Provide the [X, Y] coordinate of the cell's center where the given text is located.  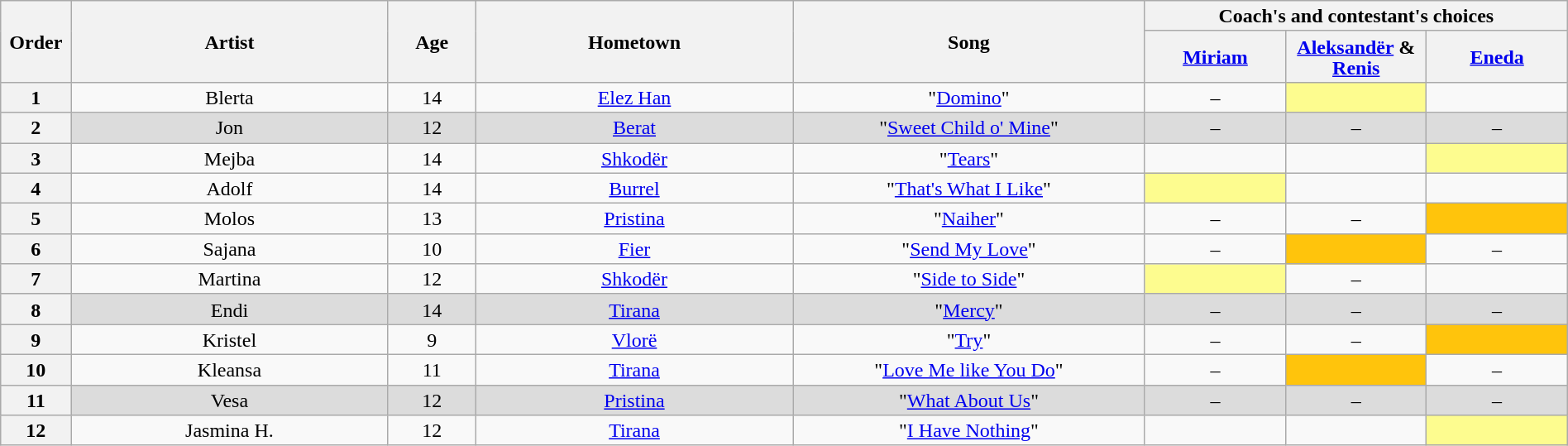
Adolf [230, 189]
1 [36, 98]
"What About Us" [969, 400]
Jasmina H. [230, 430]
2 [36, 127]
Vlorë [633, 339]
Artist [230, 41]
3 [36, 157]
Fier [633, 248]
Song [969, 41]
Kristel [230, 339]
Jon [230, 127]
Endi [230, 309]
Blerta [230, 98]
5 [36, 218]
Mejba [230, 157]
7 [36, 280]
Burrel [633, 189]
"Try" [969, 339]
"I Have Nothing" [969, 430]
"Sweet Child o' Mine" [969, 127]
"That's What I Like" [969, 189]
Vesa [230, 400]
8 [36, 309]
"Domino" [969, 98]
6 [36, 248]
Berat [633, 127]
4 [36, 189]
"Send My Love" [969, 248]
Elez Han [633, 98]
Molos [230, 218]
Order [36, 41]
"Tears" [969, 157]
Miriam [1215, 56]
13 [432, 218]
Age [432, 41]
Eneda [1497, 56]
"Love Me like You Do" [969, 369]
Aleksandër & Renis [1356, 56]
Martina [230, 280]
"Side to Side" [969, 280]
"Mercy" [969, 309]
Sajana [230, 248]
"Naiher" [969, 218]
Coach's and contestant's choices [1356, 17]
Hometown [633, 41]
Kleansa [230, 369]
